Search for the cell housing the specified text and yield its [x, y] center coordinate. 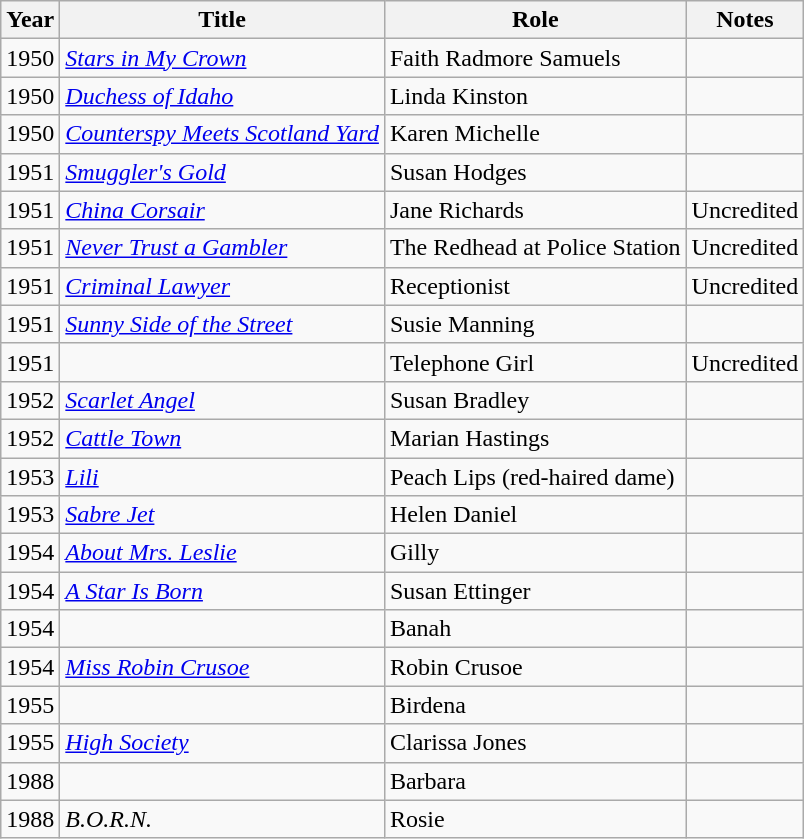
Gilly [535, 553]
A Star Is Born [222, 591]
Birdena [535, 705]
Cattle Town [222, 438]
Year [30, 20]
Duchess of Idaho [222, 96]
Smuggler's Gold [222, 172]
Susan Ettinger [535, 591]
Receptionist [535, 286]
Sabre Jet [222, 515]
Lili [222, 477]
Linda Kinston [535, 96]
High Society [222, 743]
Marian Hastings [535, 438]
Susan Bradley [535, 400]
Susie Manning [535, 324]
B.O.R.N. [222, 819]
Karen Michelle [535, 134]
Telephone Girl [535, 362]
Banah [535, 629]
Miss Robin Crusoe [222, 667]
China Corsair [222, 210]
Sunny Side of the Street [222, 324]
Criminal Lawyer [222, 286]
Stars in My Crown [222, 58]
Scarlet Angel [222, 400]
Role [535, 20]
Susan Hodges [535, 172]
Robin Crusoe [535, 667]
Helen Daniel [535, 515]
Peach Lips (red-haired dame) [535, 477]
Clarissa Jones [535, 743]
Never Trust a Gambler [222, 248]
Counterspy Meets Scotland Yard [222, 134]
The Redhead at Police Station [535, 248]
About Mrs. Leslie [222, 553]
Jane Richards [535, 210]
Title [222, 20]
Barbara [535, 781]
Notes [745, 20]
Faith Radmore Samuels [535, 58]
Rosie [535, 819]
